Return the [X, Y] coordinate for the center point of the cell that contains the specified text.  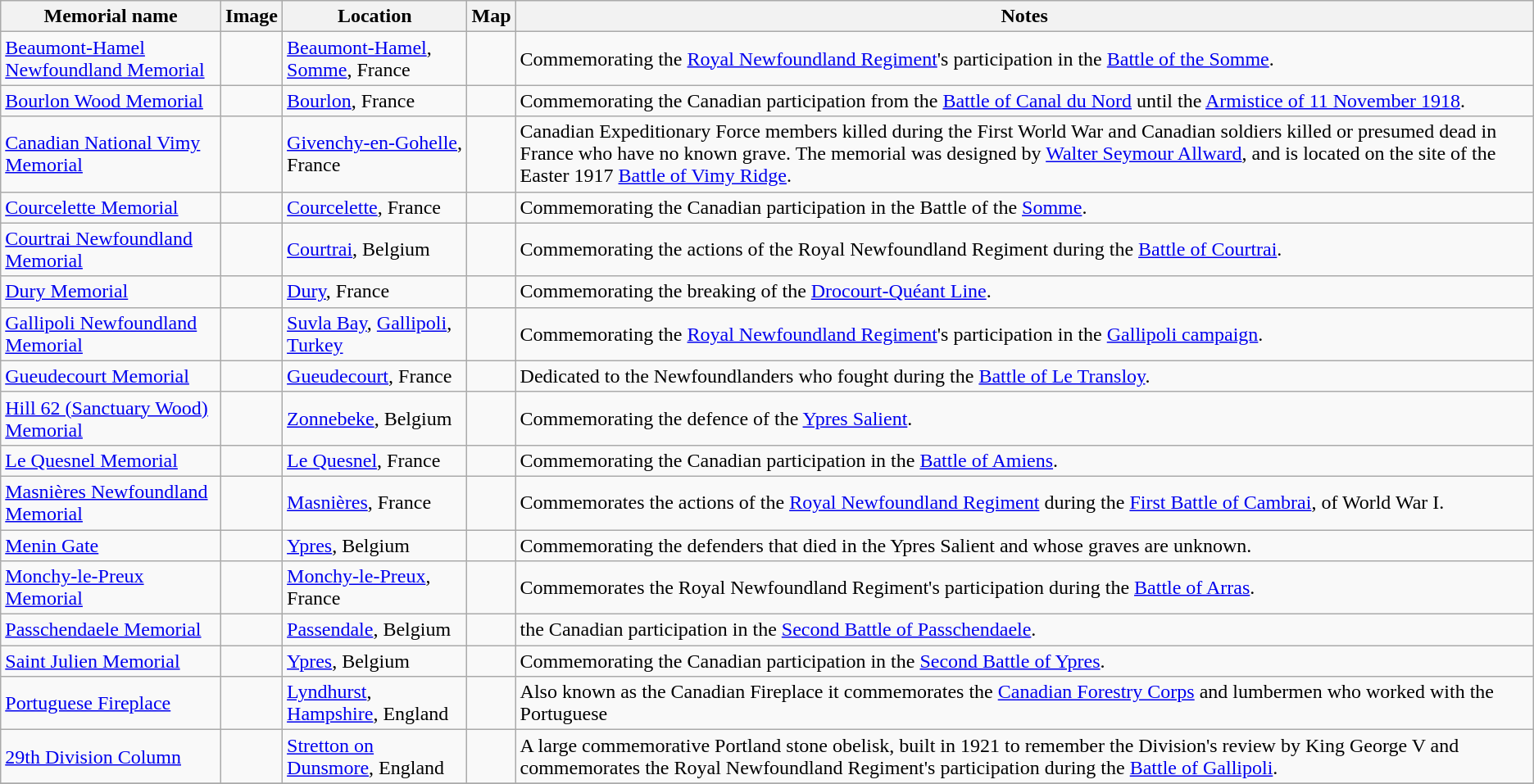
Gueudecourt, France [375, 376]
Monchy-le-Preux, France [375, 588]
Bourlon Wood Memorial [111, 101]
Commemorating the Canadian participation in the Second Battle of Ypres. [1024, 661]
Memorial name [111, 16]
Courcelette, France [375, 207]
Commemorating the actions of the Royal Newfoundland Regiment during the Battle of Courtrai. [1024, 249]
Lyndhurst, Hampshire, England [375, 703]
Commemorates the actions of the Royal Newfoundland Regiment during the First Battle of Cambrai, of World War I. [1024, 503]
Masnières Newfoundland Memorial [111, 503]
Courtrai, Belgium [375, 249]
Dury, France [375, 292]
Beaumont-Hamel, Somme, France [375, 59]
Suvla Bay, Gallipoli, Turkey [375, 334]
Dedicated to the Newfoundlanders who fought during the Battle of Le Transloy. [1024, 376]
Courcelette Memorial [111, 207]
Passendale, Belgium [375, 630]
Notes [1024, 16]
Masnières, France [375, 503]
Location [375, 16]
Courtrai Newfoundland Memorial [111, 249]
the Canadian participation in the Second Battle of Passchendaele. [1024, 630]
Portuguese Fireplace [111, 703]
Gueudecourt Memorial [111, 376]
Gallipoli Newfoundland Memorial [111, 334]
Commemorating the Royal Newfoundland Regiment's participation in the Battle of the Somme. [1024, 59]
Monchy-le-Preux Memorial [111, 588]
Commemorating the defence of the Ypres Salient. [1024, 418]
Commemorates the Royal Newfoundland Regiment's participation during the Battle of Arras. [1024, 588]
Commemorating the Canadian participation in the Battle of the Somme. [1024, 207]
Givenchy-en-Gohelle, France [375, 154]
Hill 62 (Sanctuary Wood) Memorial [111, 418]
Bourlon, France [375, 101]
Commemorating the breaking of the Drocourt-Quéant Line. [1024, 292]
Canadian National Vimy Memorial [111, 154]
Le Quesnel Memorial [111, 460]
Zonnebeke, Belgium [375, 418]
Dury Memorial [111, 292]
Commemorating the Canadian participation in the Battle of Amiens. [1024, 460]
Saint Julien Memorial [111, 661]
Menin Gate [111, 545]
Commemorating the defenders that died in the Ypres Salient and whose graves are unknown. [1024, 545]
Image [252, 16]
Le Quesnel, France [375, 460]
Also known as the Canadian Fireplace it commemorates the Canadian Forestry Corps and lumbermen who worked with the Portuguese [1024, 703]
Commemorating the Royal Newfoundland Regiment's participation in the Gallipoli campaign. [1024, 334]
Map [492, 16]
Stretton on Dunsmore, England [375, 757]
Beaumont-Hamel Newfoundland Memorial [111, 59]
29th Division Column [111, 757]
Commemorating the Canadian participation from the Battle of Canal du Nord until the Armistice of 11 November 1918. [1024, 101]
Passchendaele Memorial [111, 630]
